Provide the [X, Y] coordinate of the cell's center where the given text is located.  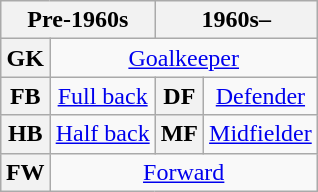
FB [25, 96]
Half back [102, 134]
FW [25, 172]
1960s– [236, 20]
Full back [102, 96]
DF [179, 96]
Midfielder [261, 134]
Defender [261, 96]
Goalkeeper [184, 58]
GK [25, 58]
Pre-1960s [78, 20]
Forward [184, 172]
MF [179, 134]
HB [25, 134]
